Search for the cell housing the specified text and yield its [x, y] center coordinate. 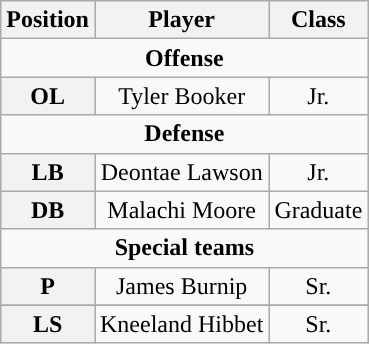
LB [48, 172]
Player [181, 20]
Position [48, 20]
DB [48, 210]
James Burnip [181, 286]
Special teams [184, 248]
LS [48, 324]
Graduate [318, 210]
Tyler Booker [181, 96]
OL [48, 96]
Class [318, 20]
Defense [184, 134]
Deontae Lawson [181, 172]
Kneeland Hibbet [181, 324]
P [48, 286]
Malachi Moore [181, 210]
Offense [184, 58]
